Capture the cell that displays the provided text and extract its (x, y) central coordinate. 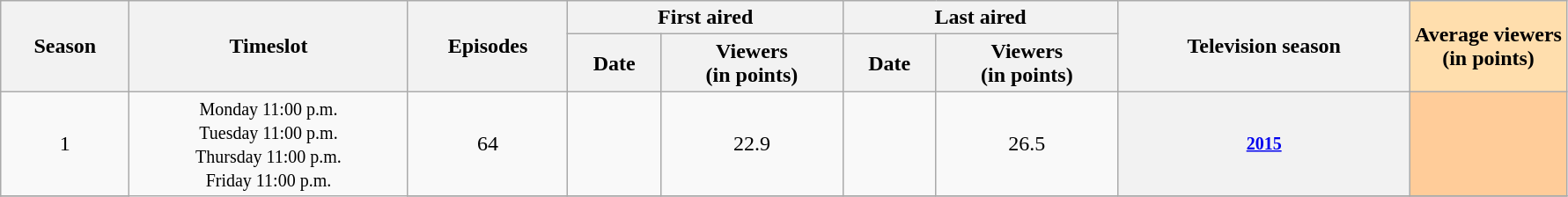
2015 (1264, 144)
Average viewers(in points) (1489, 46)
26.5 (1027, 144)
First aired (705, 18)
1 (65, 144)
64 (488, 144)
22.9 (752, 144)
Last aired (980, 18)
Television season (1264, 46)
Season (65, 46)
Timeslot (269, 46)
Episodes (488, 46)
Monday 11:00 p.m.Tuesday 11:00 p.m.Thursday 11:00 p.m.Friday 11:00 p.m. (269, 144)
